Capture the cell that displays the provided text and extract its (x, y) central coordinate. 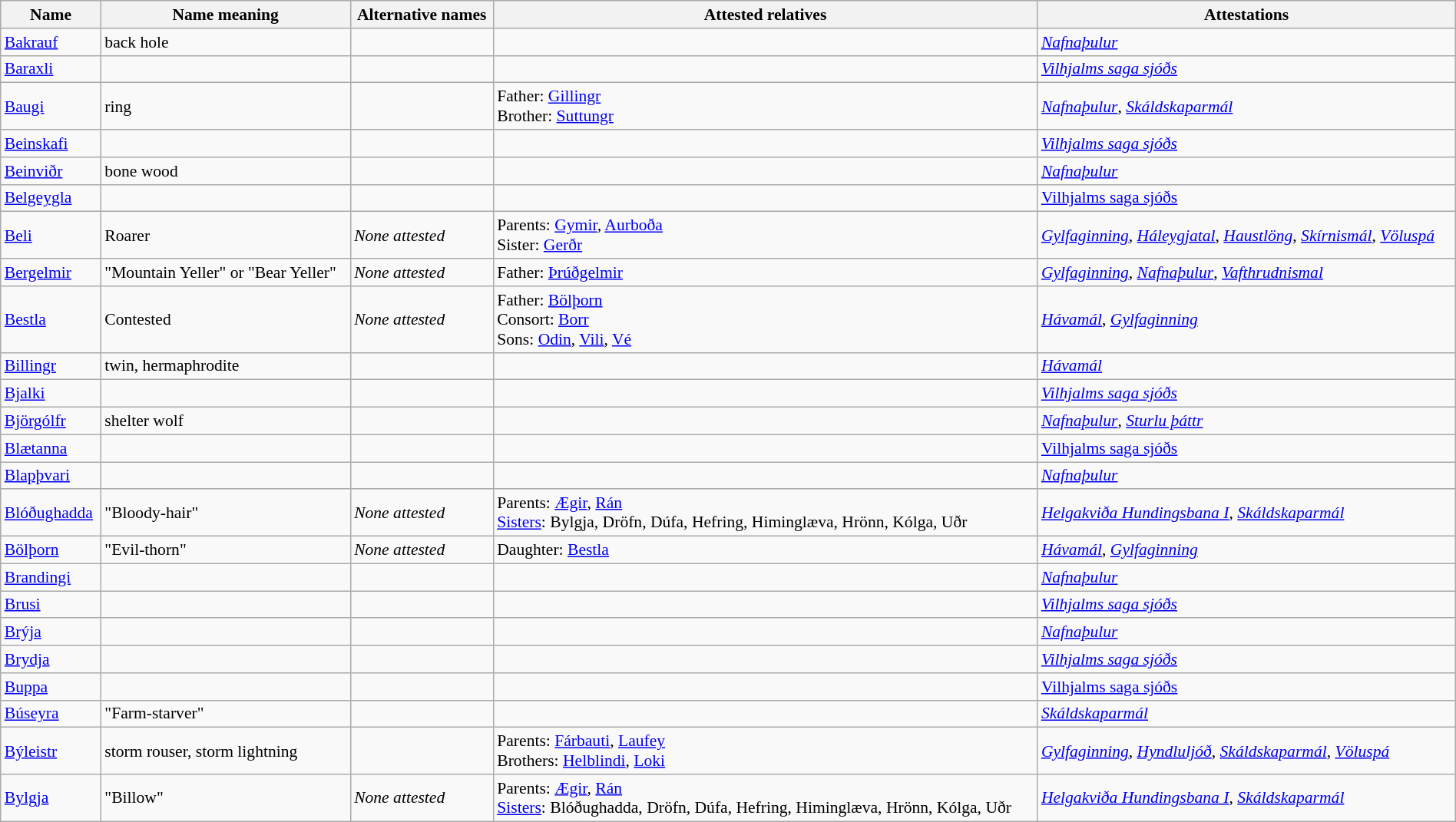
shelter wolf (226, 421)
bone wood (226, 171)
Attested relatives (765, 15)
Beinviðr (51, 171)
Hávamál (1246, 366)
Name (51, 15)
Skáldskaparmál (1246, 714)
Bestla (51, 319)
Björgólfr (51, 421)
Búseyra (51, 714)
Name meaning (226, 15)
Nafnaþulur, Sturlu þáttr (1246, 421)
"Billow" (226, 798)
"Bloody-hair" (226, 513)
Bölþorn (51, 550)
Gylfaginning, Háleygjatal, Haustlöng, Skírnismál, Völuspá (1246, 235)
"Evil-thorn" (226, 550)
Nafnaþulur, Skáldskaparmál (1246, 106)
Belgeygla (51, 198)
Bergelmir (51, 272)
Father: Bölþorn Consort: Borr Sons: Odin, Vili, Vé (765, 319)
Parents: Ægir, Rán Sisters: Blóðughadda, Dröfn, Dúfa, Hefring, Himinglæva, Hrönn, Kólga, Uðr (765, 798)
Brydja (51, 659)
Beli (51, 235)
Brýja (51, 632)
Beinskafi (51, 144)
Buppa (51, 687)
"Farm-starver" (226, 714)
Blapþvari (51, 476)
Baugi (51, 106)
Contested (226, 319)
back hole (226, 42)
Gylfaginning, Nafnaþulur, Vafthrudnismal (1246, 272)
Býleistr (51, 751)
twin, hermaphrodite (226, 366)
Brandingi (51, 577)
Roarer (226, 235)
Alternative names (422, 15)
Parents: Ægir, Rán Sisters: Bylgja, Dröfn, Dúfa, Hefring, Himinglæva, Hrönn, Kólga, Uðr (765, 513)
Attestations (1246, 15)
Baraxli (51, 69)
ring (226, 106)
Blóðughadda (51, 513)
Bylgja (51, 798)
Brusi (51, 605)
"Mountain Yeller" or "Bear Yeller" (226, 272)
Gylfaginning, Hyndluljóð, Skáldskaparmál, Völuspá (1246, 751)
Father: Þrúðgelmir (765, 272)
Daughter: Bestla (765, 550)
Parents: Gymir, Aurboða Sister: Gerðr (765, 235)
Parents: Fárbauti, Laufey Brothers: Helblindi, Loki (765, 751)
Bjalki (51, 394)
storm rouser, storm lightning (226, 751)
Father: Gillingr Brother: Suttungr (765, 106)
Billingr (51, 366)
Bakrauf (51, 42)
Blætanna (51, 448)
